Detect which cell encompasses the target text, then output its (x, y) center coordinate. 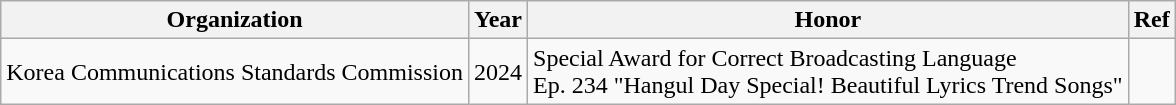
2024 (498, 72)
Korea Communications Standards Commission (235, 72)
Honor (828, 20)
Year (498, 20)
Special Award for Correct Broadcasting LanguageEp. 234 "Hangul Day Special! Beautiful Lyrics Trend Songs" (828, 72)
Ref (1152, 20)
Organization (235, 20)
